Determine the [x, y] coordinate at the center of the cell enclosing the given text.  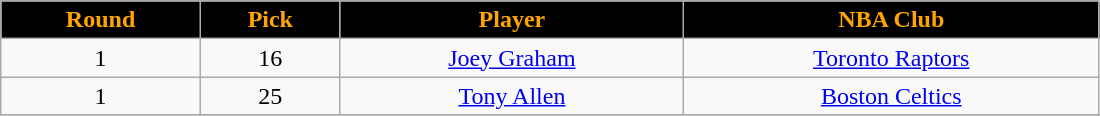
Joey Graham [512, 58]
Player [512, 20]
25 [270, 96]
Round [101, 20]
Toronto Raptors [892, 58]
Pick [270, 20]
Tony Allen [512, 96]
Boston Celtics [892, 96]
NBA Club [892, 20]
16 [270, 58]
